Return the [X, Y] coordinate for the center point of the cell that contains the specified text.  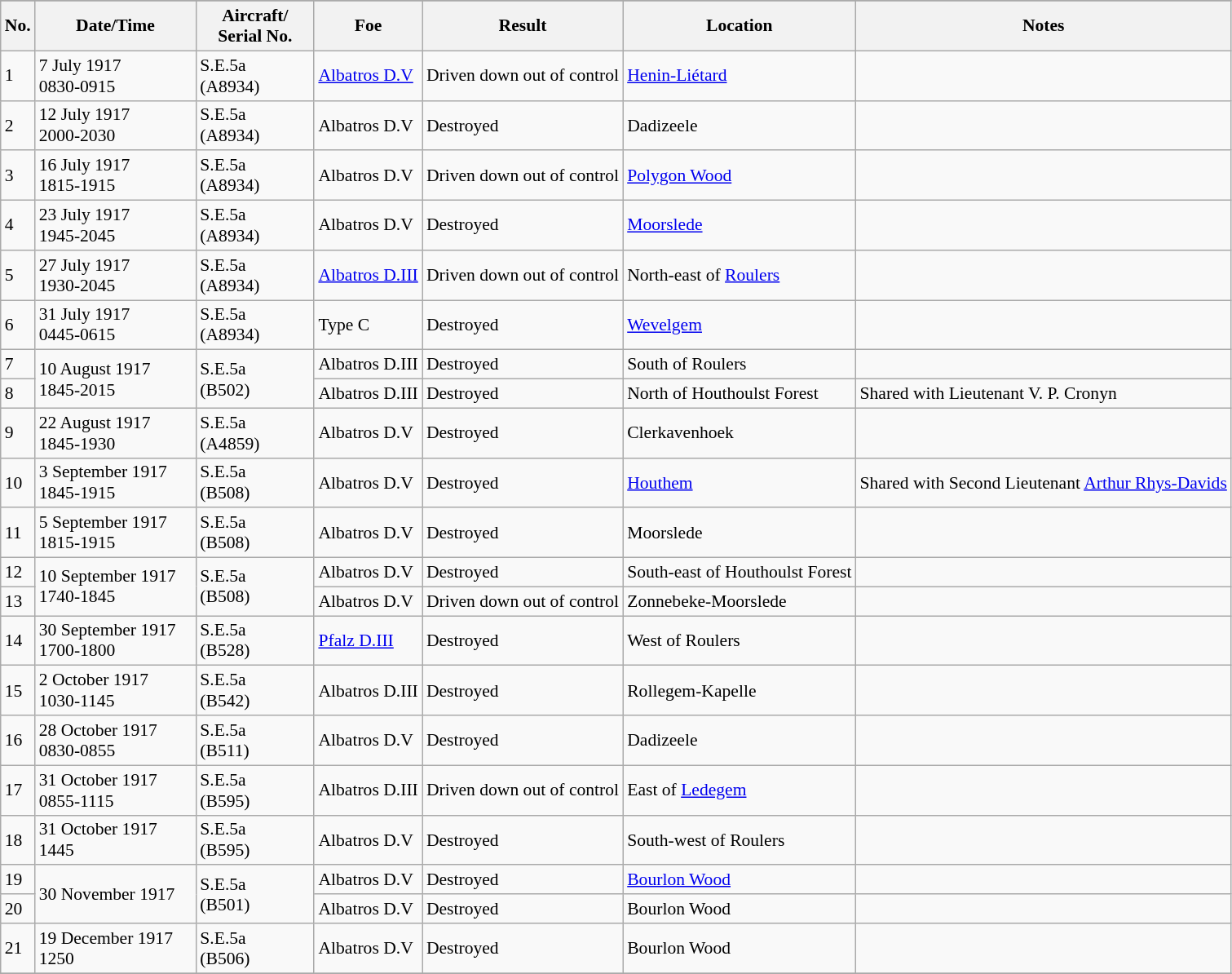
30 November 1917 [116, 894]
Shared with Second Lieutenant Arthur Rhys-Davids [1044, 483]
15 [18, 690]
Wevelgem [739, 325]
10 [18, 483]
16 July 19171815-1915 [116, 176]
1 [18, 75]
Aircraft/Serial No. [254, 26]
13 [18, 601]
Zonnebeke-Moorslede [739, 601]
31 July 19170445-0615 [116, 325]
5 September 19171815-1915 [116, 533]
5 [18, 276]
10 August 19171845-2015 [116, 379]
S.E.5a(B501) [254, 894]
S.E.5a(B502) [254, 379]
28 October 19170830-0855 [116, 741]
23 July 19171945-2045 [116, 225]
17 [18, 790]
20 [18, 909]
11 [18, 533]
No. [18, 26]
8 [18, 394]
South-west of Roulers [739, 840]
22 August 19171845-1930 [116, 432]
31 October 19170855-1115 [116, 790]
East of Ledegem [739, 790]
14 [18, 641]
South of Roulers [739, 365]
Notes [1044, 26]
Type C [368, 325]
Location [739, 26]
Date/Time [116, 26]
31 October 19171445 [116, 840]
2 [18, 126]
27 July 19171930-2045 [116, 276]
S.E.5a(B506) [254, 948]
North-east of Roulers [739, 276]
21 [18, 948]
Result [523, 26]
7 [18, 365]
19 December 19171250 [116, 948]
South-east of Houthoulst Forest [739, 573]
10 September 19171740-1845 [116, 587]
Pfalz D.III [368, 641]
Foe [368, 26]
Rollegem-Kapelle [739, 690]
S.E.5a(B542) [254, 690]
30 September 19171700-1800 [116, 641]
6 [18, 325]
S.E.5a(B528) [254, 641]
Shared with Lieutenant V. P. Cronyn [1044, 394]
West of Roulers [739, 641]
S.E.5a(A4859) [254, 432]
12 July 19172000-2030 [116, 126]
Henin-Liétard [739, 75]
12 [18, 573]
Houthem [739, 483]
4 [18, 225]
Polygon Wood [739, 176]
3 September 19171845-1915 [116, 483]
9 [18, 432]
16 [18, 741]
3 [18, 176]
19 [18, 880]
7 July 1917 0830-0915 [116, 75]
Clerkavenhoek [739, 432]
North of Houthoulst Forest [739, 394]
S.E.5a(B511) [254, 741]
18 [18, 840]
2 October 19171030-1145 [116, 690]
